Search for the cell housing the specified text and yield its [X, Y] center coordinate. 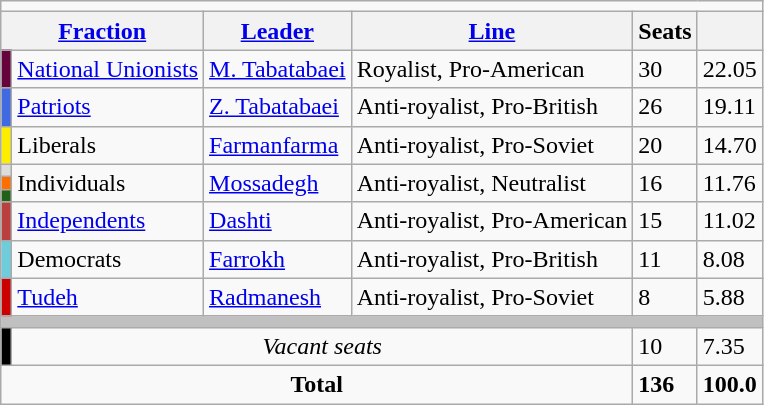
Anti-royalist, Neutralist [492, 183]
Seats [665, 31]
Farmanfarma [278, 145]
Z. Tabatabaei [278, 107]
Farrokh [278, 259]
Line [492, 31]
30 [665, 69]
Leader [278, 31]
Anti-royalist, Pro-American [492, 221]
Royalist, Pro-American [492, 69]
5.88 [730, 297]
Vacant seats [322, 346]
Total [317, 384]
Independents [108, 221]
22.05 [730, 69]
Individuals [108, 183]
8.08 [730, 259]
11 [665, 259]
26 [665, 107]
National Unionists [108, 69]
Democrats [108, 259]
Radmanesh [278, 297]
10 [665, 346]
Patriots [108, 107]
Fraction [102, 31]
Dashti [278, 221]
15 [665, 221]
11.02 [730, 221]
16 [665, 183]
Mossadegh [278, 183]
Tudeh [108, 297]
11.76 [730, 183]
7.35 [730, 346]
100.0 [730, 384]
20 [665, 145]
136 [665, 384]
Liberals [108, 145]
19.11 [730, 107]
14.70 [730, 145]
8 [665, 297]
M. Tabatabaei [278, 69]
